Scan for the cell matching the given text and deliver its (x, y) coordinate at center. 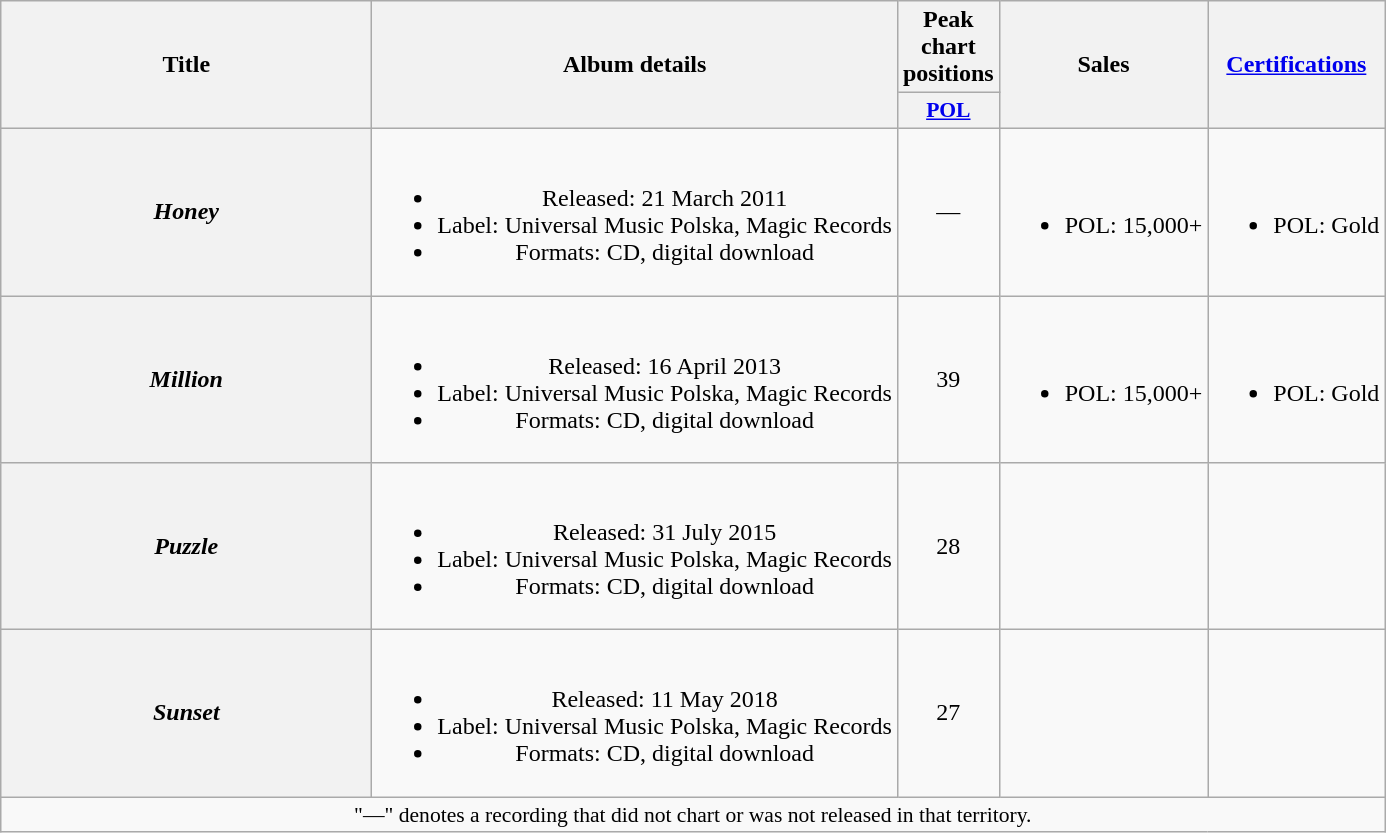
Released: 11 May 2018Label: Universal Music Polska, Magic RecordsFormats: CD, digital download (635, 714)
Puzzle (186, 546)
Honey (186, 212)
Album details (635, 65)
27 (948, 714)
Released: 21 March 2011Label: Universal Music Polska, Magic RecordsFormats: CD, digital download (635, 212)
Million (186, 380)
Title (186, 65)
28 (948, 546)
Released: 16 April 2013Label: Universal Music Polska, Magic RecordsFormats: CD, digital download (635, 380)
39 (948, 380)
Released: 31 July 2015Label: Universal Music Polska, Magic RecordsFormats: CD, digital download (635, 546)
"—" denotes a recording that did not chart or was not released in that territory. (693, 815)
Peak chart positions (948, 47)
Certifications (1296, 65)
Sales (1104, 65)
POL (948, 111)
— (948, 212)
Sunset (186, 714)
